From the cell containing the given text, extract its center point as [X, Y] coordinate. 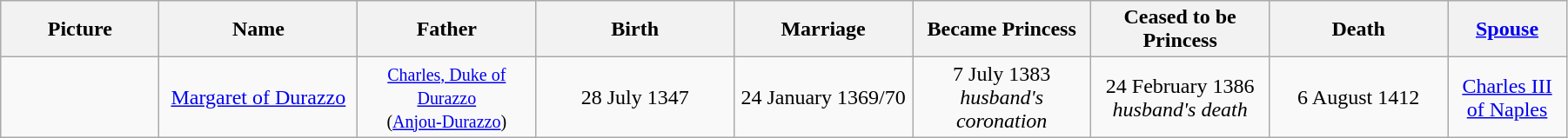
Marriage [823, 30]
Margaret of Durazzo [258, 97]
24 January 1369/70 [823, 97]
Picture [80, 30]
Father [447, 30]
28 July 1347 [635, 97]
Charles, Duke of Durazzo(Anjou-Durazzo) [447, 97]
Death [1359, 30]
6 August 1412 [1359, 97]
Spouse [1507, 30]
Name [258, 30]
Birth [635, 30]
Charles III of Naples [1507, 97]
7 July 1383husband's coronation [1002, 97]
Ceased to be Princess [1180, 30]
Became Princess [1002, 30]
24 February 1386husband's death [1180, 97]
